Extract the (x, y) coordinate from the center of the cell holding the provided text.  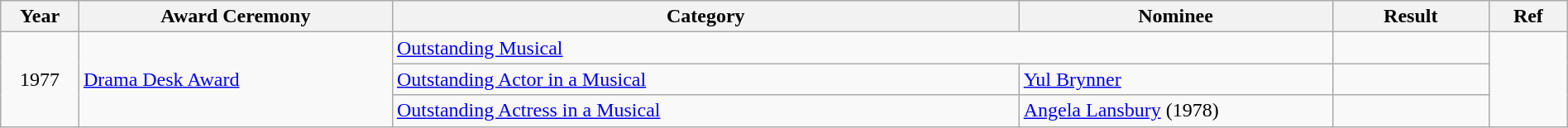
Nominee (1176, 17)
Drama Desk Award (235, 79)
Yul Brynner (1176, 79)
Outstanding Musical (862, 48)
Award Ceremony (235, 17)
Year (40, 17)
1977 (40, 79)
Outstanding Actress in a Musical (705, 111)
Category (705, 17)
Result (1411, 17)
Angela Lansbury (1978) (1176, 111)
Ref (1528, 17)
Outstanding Actor in a Musical (705, 79)
